Locate the cell with the specified text and output its (x, y) center coordinate. 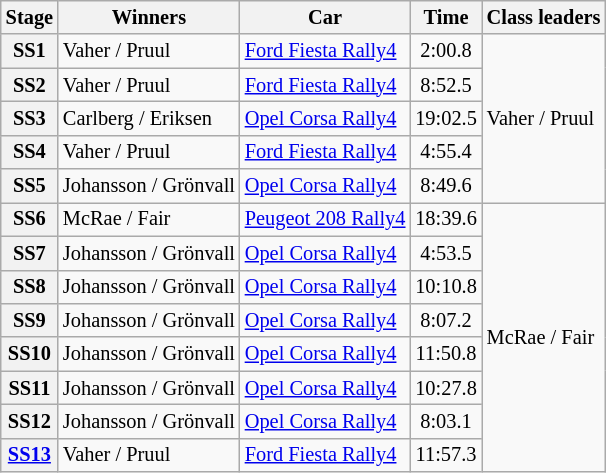
8:07.2 (446, 320)
Peugeot 208 Rally4 (326, 219)
10:27.8 (446, 388)
19:02.5 (446, 118)
Car (326, 17)
8:03.1 (446, 421)
11:57.3 (446, 455)
8:52.5 (446, 85)
Time (446, 17)
SS8 (30, 287)
SS12 (30, 421)
Carlberg / Eriksen (149, 118)
SS2 (30, 85)
SS10 (30, 354)
SS6 (30, 219)
10:10.8 (446, 287)
8:49.6 (446, 186)
SS3 (30, 118)
Stage (30, 17)
SS5 (30, 186)
SS11 (30, 388)
SS7 (30, 253)
SS1 (30, 51)
SS13 (30, 455)
Class leaders (544, 17)
11:50.8 (446, 354)
SS4 (30, 152)
18:39.6 (446, 219)
4:55.4 (446, 152)
4:53.5 (446, 253)
SS9 (30, 320)
Winners (149, 17)
2:00.8 (446, 51)
